Locate the cell with the specified text and output its [X, Y] center coordinate. 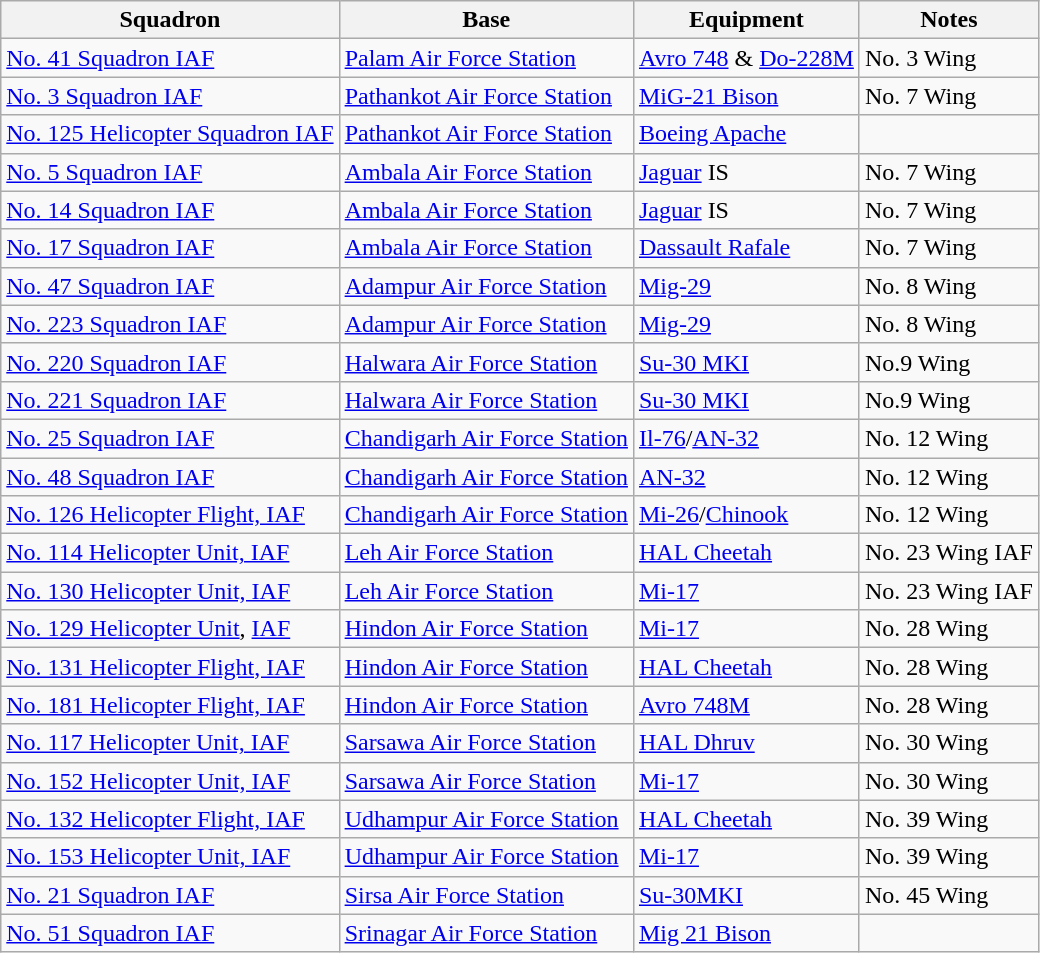
Srinagar Air Force Station [486, 933]
No. 125 Helicopter Squadron IAF [170, 134]
Il-76/AN-32 [746, 438]
No. 130 Helicopter Unit, IAF [170, 591]
AN-32 [746, 477]
No. 3 Wing [948, 58]
No. 25 Squadron IAF [170, 438]
Equipment [746, 20]
Avro 748M [746, 705]
Base [486, 20]
MiG-21 Bison [746, 96]
No. 181 Helicopter Flight, IAF [170, 705]
No. 17 Squadron IAF [170, 248]
Notes [948, 20]
Mig 21 Bison [746, 933]
No. 223 Squadron IAF [170, 324]
No. 21 Squadron IAF [170, 895]
No. 117 Helicopter Unit, IAF [170, 743]
No. 45 Wing [948, 895]
No. 14 Squadron IAF [170, 210]
Palam Air Force Station [486, 58]
Avro 748 & Do-228M [746, 58]
No. 51 Squadron IAF [170, 933]
Mi-26/Chinook [746, 515]
Su-30MKI [746, 895]
No. 131 Helicopter Flight, IAF [170, 667]
No. 152 Helicopter Unit, IAF [170, 781]
No. 48 Squadron IAF [170, 477]
No. 132 Helicopter Flight, IAF [170, 819]
Squadron [170, 20]
No. 153 Helicopter Unit, IAF [170, 857]
No. 221 Squadron IAF [170, 400]
No. 5 Squadron IAF [170, 172]
No. 41 Squadron IAF [170, 58]
No. 3 Squadron IAF [170, 96]
No. 129 Helicopter Unit, IAF [170, 629]
No. 47 Squadron IAF [170, 286]
Boeing Apache [746, 134]
Sirsa Air Force Station [486, 895]
HAL Dhruv [746, 743]
No. 114 Helicopter Unit, IAF [170, 553]
No. 220 Squadron IAF [170, 362]
Dassault Rafale [746, 248]
No. 126 Helicopter Flight, IAF [170, 515]
